Output the [X, Y] coordinate of the center of the cell containing the given text.  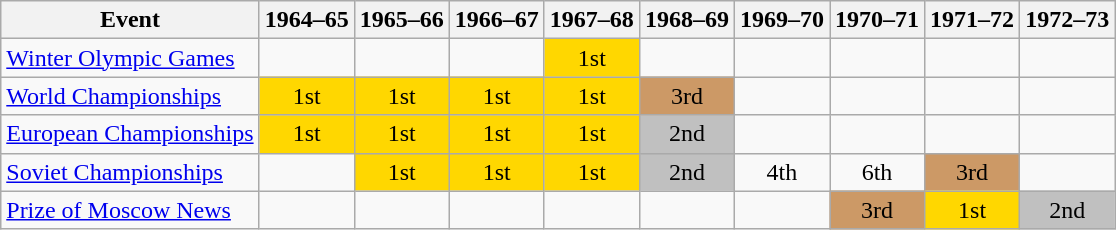
6th [878, 172]
1970–71 [878, 20]
1969–70 [782, 20]
Event [130, 20]
1967–68 [592, 20]
4th [782, 172]
1968–69 [686, 20]
1965–66 [402, 20]
1972–73 [1068, 20]
Soviet Championships [130, 172]
European Championships [130, 134]
Prize of Moscow News [130, 210]
1964–65 [306, 20]
Winter Olympic Games [130, 58]
1966–67 [496, 20]
World Championships [130, 96]
1971–72 [972, 20]
